Find where the given text appears and provide that cell's center as (X, Y) coordinate. 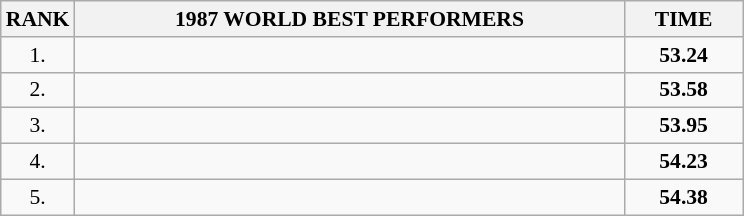
53.24 (684, 55)
5. (38, 197)
4. (38, 162)
2. (38, 90)
53.58 (684, 90)
3. (38, 126)
54.23 (684, 162)
TIME (684, 19)
RANK (38, 19)
1. (38, 55)
53.95 (684, 126)
1987 WORLD BEST PERFORMERS (349, 19)
54.38 (684, 197)
